Capture the cell that displays the provided text and extract its (x, y) central coordinate. 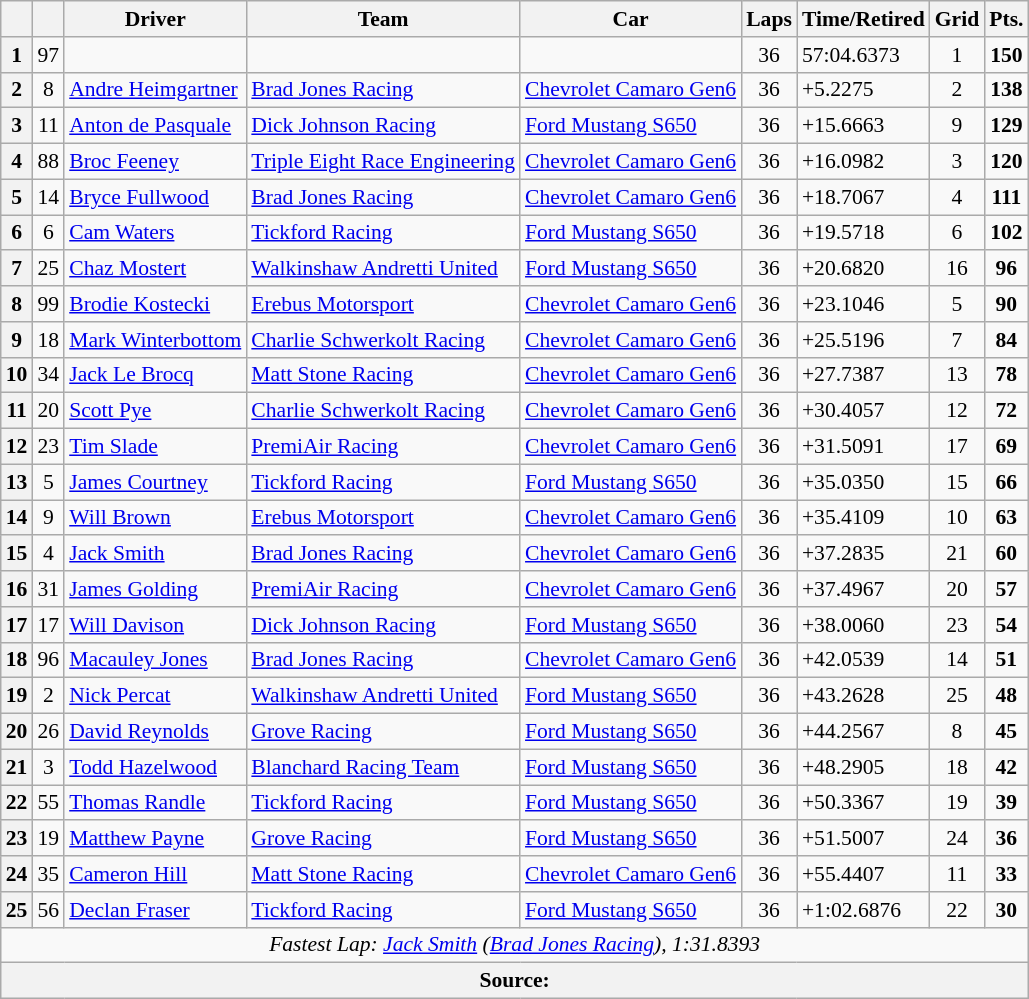
+35.0350 (864, 482)
Car (630, 19)
+50.3367 (864, 803)
+31.5091 (864, 447)
Brodie Kostecki (155, 304)
+18.7067 (864, 197)
60 (1006, 554)
Will Brown (155, 518)
James Courtney (155, 482)
56 (48, 910)
39 (1006, 803)
Anton de Pasquale (155, 126)
Declan Fraser (155, 910)
Pts. (1006, 19)
Driver (155, 19)
102 (1006, 233)
Chaz Mostert (155, 269)
+43.2628 (864, 696)
69 (1006, 447)
150 (1006, 55)
James Golding (155, 589)
Will Davison (155, 625)
+23.1046 (864, 304)
138 (1006, 90)
84 (1006, 340)
31 (48, 589)
26 (48, 732)
129 (1006, 126)
66 (1006, 482)
Cam Waters (155, 233)
57:04.6373 (864, 55)
Triple Eight Race Engineering (383, 162)
Laps (769, 19)
David Reynolds (155, 732)
Scott Pye (155, 411)
+42.0539 (864, 660)
Blanchard Racing Team (383, 767)
+5.2275 (864, 90)
Nick Percat (155, 696)
88 (48, 162)
Bryce Fullwood (155, 197)
Thomas Randle (155, 803)
Team (383, 19)
57 (1006, 589)
45 (1006, 732)
Tim Slade (155, 447)
51 (1006, 660)
+15.6663 (864, 126)
+55.4407 (864, 874)
+19.5718 (864, 233)
Grid (958, 19)
48 (1006, 696)
Andre Heimgartner (155, 90)
+20.6820 (864, 269)
+37.4967 (864, 589)
63 (1006, 518)
+44.2567 (864, 732)
+51.5007 (864, 839)
Time/Retired (864, 19)
+25.5196 (864, 340)
120 (1006, 162)
55 (48, 803)
90 (1006, 304)
54 (1006, 625)
33 (1006, 874)
+35.4109 (864, 518)
35 (48, 874)
Jack Smith (155, 554)
Fastest Lap: Jack Smith (Brad Jones Racing), 1:31.8393 (515, 945)
111 (1006, 197)
97 (48, 55)
Macauley Jones (155, 660)
72 (1006, 411)
Broc Feeney (155, 162)
30 (1006, 910)
+38.0060 (864, 625)
Jack Le Brocq (155, 375)
+37.2835 (864, 554)
+30.4057 (864, 411)
34 (48, 375)
Mark Winterbottom (155, 340)
+16.0982 (864, 162)
+1:02.6876 (864, 910)
Matthew Payne (155, 839)
Source: (515, 981)
78 (1006, 375)
Todd Hazelwood (155, 767)
+48.2905 (864, 767)
+27.7387 (864, 375)
Cameron Hill (155, 874)
99 (48, 304)
42 (1006, 767)
